Return the [x, y] coordinate for the center point of the cell that contains the specified text.  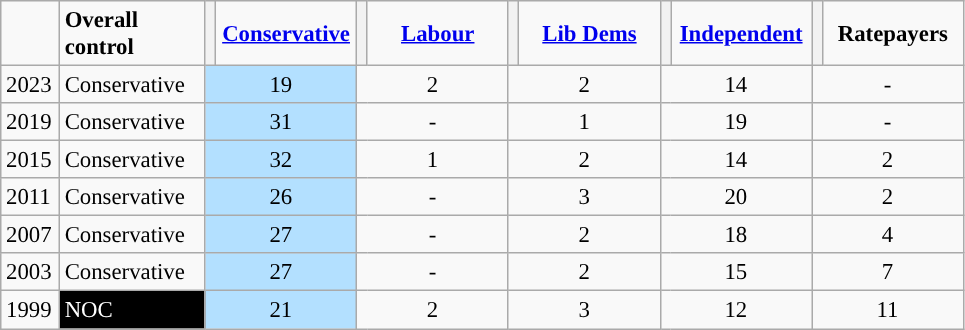
31 [281, 122]
11 [888, 310]
Ratepayers [892, 34]
Independent [742, 34]
2007 [30, 235]
18 [736, 235]
2015 [30, 160]
2011 [30, 197]
12 [736, 310]
26 [281, 197]
2019 [30, 122]
32 [281, 160]
Labour [438, 34]
20 [736, 197]
15 [736, 273]
Overall control [132, 34]
7 [888, 273]
4 [888, 235]
2003 [30, 273]
1999 [30, 310]
Lib Dems [590, 34]
21 [281, 310]
NOC [132, 310]
2023 [30, 85]
